From the cell containing the given text, extract its center point as (X, Y) coordinate. 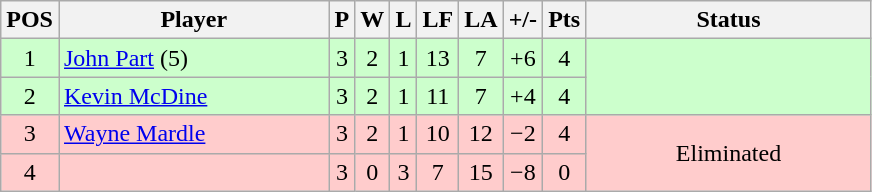
+/- (523, 20)
13 (438, 58)
Status (729, 20)
10 (438, 134)
Eliminated (729, 153)
12 (481, 134)
POS (30, 20)
P (342, 20)
John Part (5) (194, 58)
Wayne Mardle (194, 134)
−8 (523, 172)
Pts (564, 20)
Player (194, 20)
L (404, 20)
LA (481, 20)
LF (438, 20)
−2 (523, 134)
+6 (523, 58)
Kevin McDine (194, 96)
11 (438, 96)
+4 (523, 96)
15 (481, 172)
W (372, 20)
